Return the (x, y) coordinate for the center point of the cell that contains the specified text.  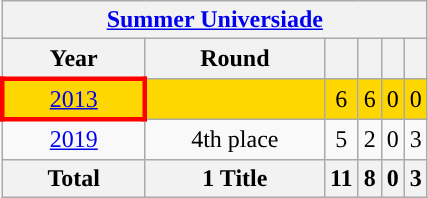
Round (234, 59)
2019 (74, 139)
4th place (234, 139)
Total (74, 178)
Year (74, 59)
1 Title (234, 178)
Summer Universiade (214, 20)
2013 (74, 98)
11 (341, 178)
2 (370, 139)
5 (341, 139)
8 (370, 178)
